Identify which cell holds the provided text, then report its [x, y] central coordinate. 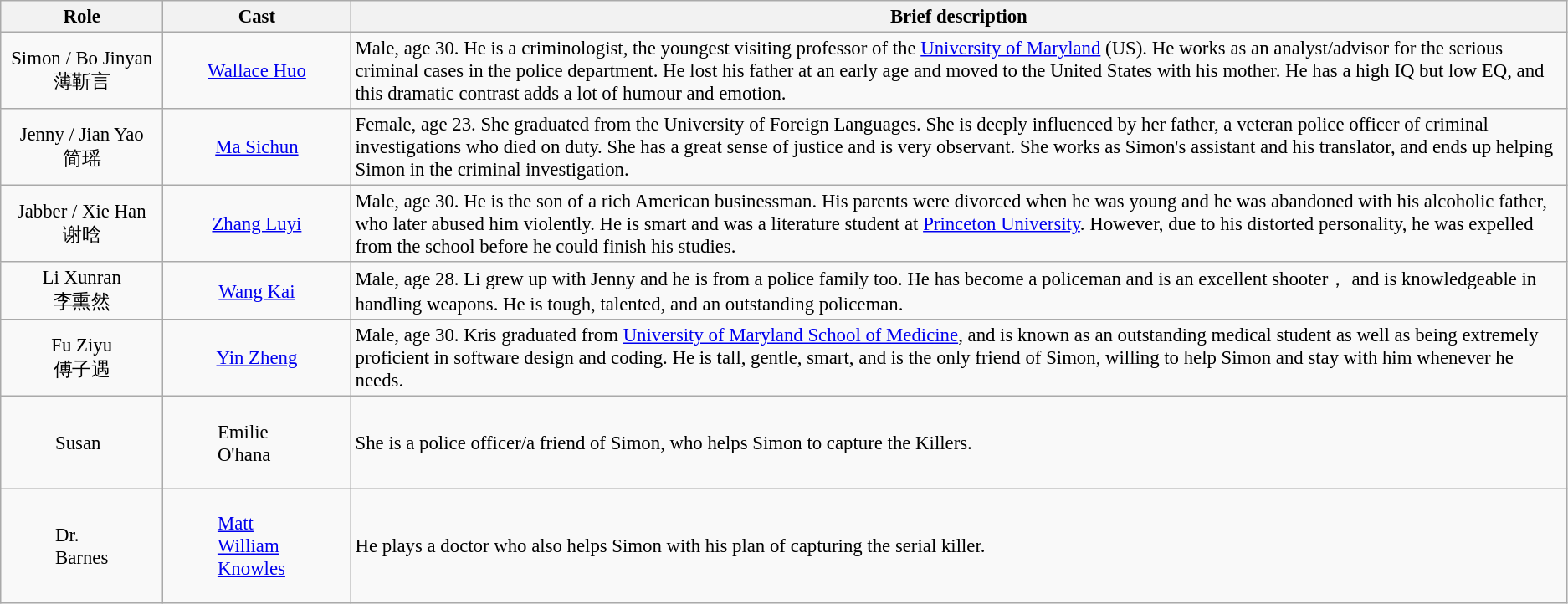
Wang Kai [258, 291]
Zhang Luyi [258, 224]
Fu Ziyu 傅子遇 [82, 358]
Simon / Bo Jinyan 薄靳言 [82, 71]
Jenny / Jian Yao 简瑶 [82, 147]
Ma Sichun [258, 147]
Role [82, 17]
Matt William Knowles [258, 545]
Emilie O'hana [258, 443]
Li Xunran 李熏然 [82, 291]
Wallace Huo [258, 71]
Jabber / Xie Han 谢晗 [82, 224]
He plays a doctor who also helps Simon with his plan of capturing the serial killer. [959, 545]
She is a police officer/a friend of Simon, who helps Simon to capture the Killers. [959, 443]
Dr. Barnes [82, 545]
Susan [82, 443]
Cast [258, 17]
Yin Zheng [258, 358]
Brief description [959, 17]
